Pinpoint the cell where the given text exists, returning its [X, Y] midpoint coordinate. 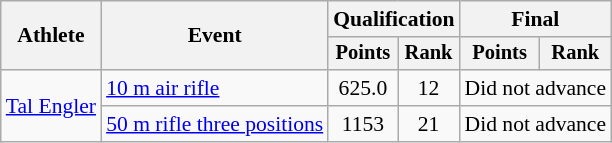
Tal Engler [51, 106]
Athlete [51, 36]
625.0 [362, 88]
1153 [362, 124]
Event [214, 36]
12 [429, 88]
10 m air rifle [214, 88]
50 m rifle three positions [214, 124]
Final [536, 19]
Qualification [394, 19]
21 [429, 124]
